Output the (x, y) coordinate of the center of the cell containing the given text.  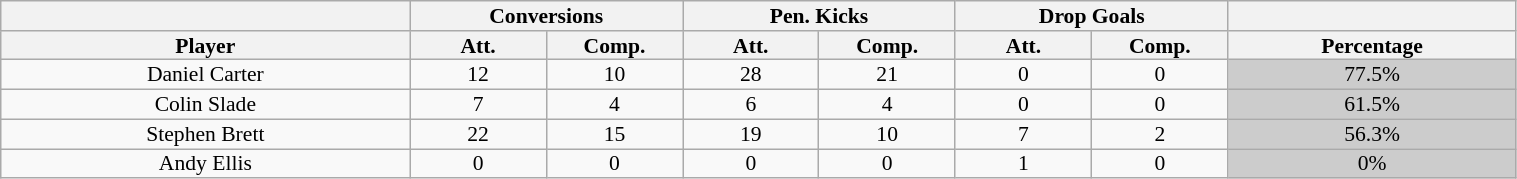
Pen. Kicks (820, 16)
Stephen Brett (206, 134)
Percentage (1372, 46)
15 (614, 134)
Drop Goals (1092, 16)
Colin Slade (206, 105)
6 (751, 105)
77.5% (1372, 75)
19 (751, 134)
21 (887, 75)
56.3% (1372, 134)
28 (751, 75)
22 (478, 134)
0% (1372, 164)
61.5% (1372, 105)
1 (1023, 164)
12 (478, 75)
Conversions (546, 16)
2 (1160, 134)
Andy Ellis (206, 164)
Player (206, 46)
Daniel Carter (206, 75)
